From the cell containing the given text, extract its center point as [X, Y] coordinate. 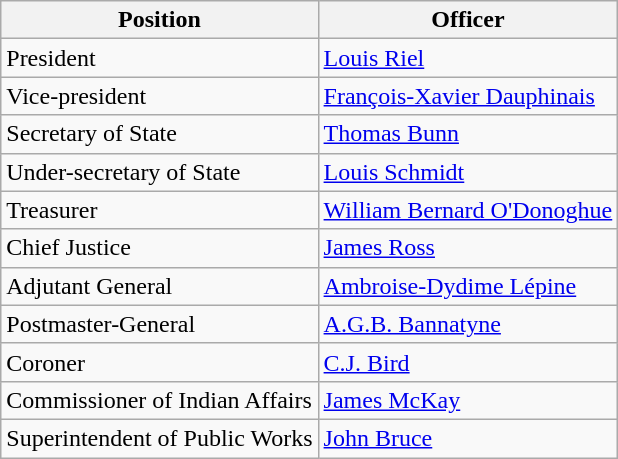
Louis Schmidt [468, 172]
Secretary of State [160, 134]
Adjutant General [160, 286]
Ambroise-Dydime Lépine [468, 286]
Louis Riel [468, 58]
Position [160, 20]
Vice-president [160, 96]
Postmaster-General [160, 324]
Superintendent of Public Works [160, 438]
Coroner [160, 362]
Treasurer [160, 210]
William Bernard O'Donoghue [468, 210]
Chief Justice [160, 248]
C.J. Bird [468, 362]
Under-secretary of State [160, 172]
Officer [468, 20]
Commissioner of Indian Affairs [160, 400]
A.G.B. Bannatyne [468, 324]
President [160, 58]
James Ross [468, 248]
Thomas Bunn [468, 134]
James McKay [468, 400]
François-Xavier Dauphinais [468, 96]
John Bruce [468, 438]
